Find where the given text appears and provide that cell's center as [X, Y] coordinate. 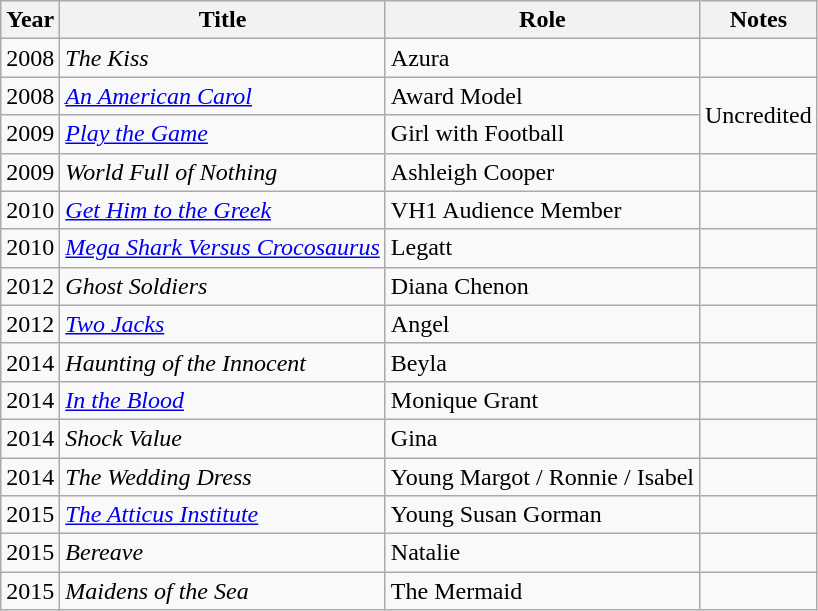
In the Blood [223, 400]
Young Margot / Ronnie / Isabel [542, 477]
The Atticus Institute [223, 515]
Two Jacks [223, 324]
Haunting of the Innocent [223, 362]
Mega Shark Versus Crocosaurus [223, 248]
Maidens of the Sea [223, 591]
Award Model [542, 96]
Play the Game [223, 134]
Uncredited [758, 115]
Diana Chenon [542, 286]
Year [30, 20]
Girl with Football [542, 134]
Role [542, 20]
Ashleigh Cooper [542, 172]
Young Susan Gorman [542, 515]
Bereave [223, 553]
The Kiss [223, 58]
Angel [542, 324]
Beyla [542, 362]
Monique Grant [542, 400]
VH1 Audience Member [542, 210]
Natalie [542, 553]
Gina [542, 438]
Azura [542, 58]
Ghost Soldiers [223, 286]
Shock Value [223, 438]
The Wedding Dress [223, 477]
Legatt [542, 248]
Title [223, 20]
World Full of Nothing [223, 172]
An American Carol [223, 96]
Get Him to the Greek [223, 210]
The Mermaid [542, 591]
Notes [758, 20]
